Locate the cell with the specified text and output its (x, y) center coordinate. 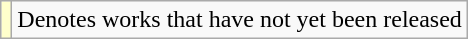
Denotes works that have not yet been released (240, 20)
